Search for the cell housing the specified text and yield its [x, y] center coordinate. 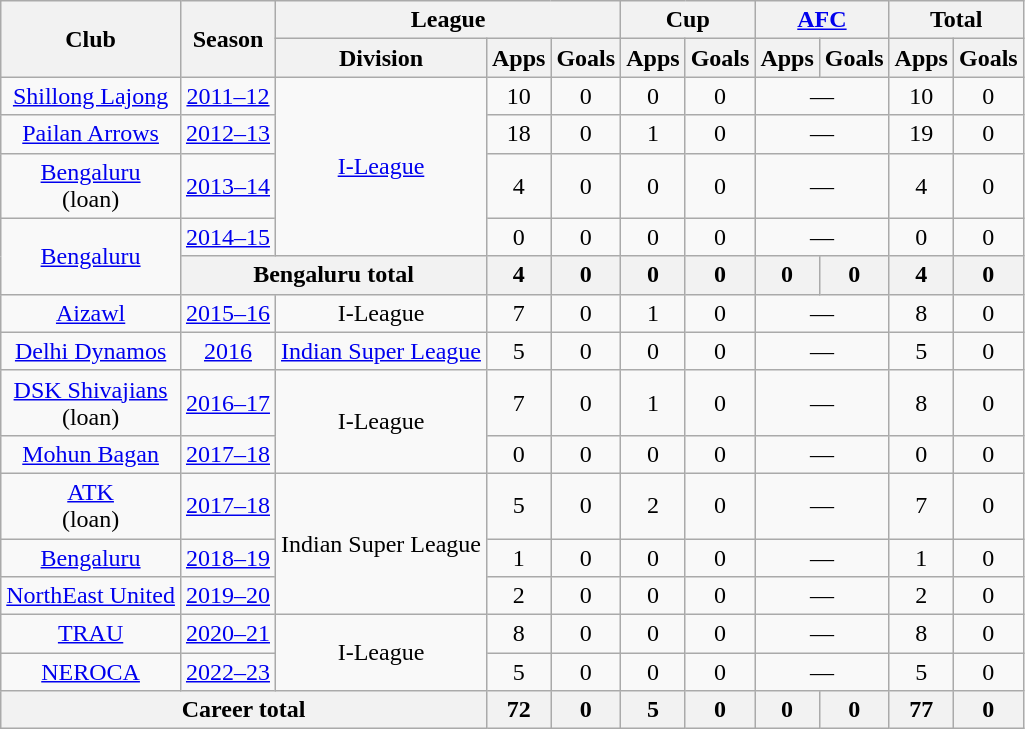
2015–16 [228, 313]
72 [518, 710]
ATK (loan) [91, 506]
2018–19 [228, 557]
2022–23 [228, 672]
Aizawl [91, 313]
2014–15 [228, 237]
19 [921, 134]
Pailan Arrows [91, 134]
Total [956, 20]
DSK Shivajians (loan) [91, 402]
Cup [688, 20]
2012–13 [228, 134]
Mohun Bagan [91, 454]
2013–14 [228, 186]
77 [921, 710]
Shillong Lajong [91, 96]
Career total [244, 710]
2016 [228, 351]
2019–20 [228, 596]
League [448, 20]
Delhi Dynamos [91, 351]
NEROCA [91, 672]
Season [228, 39]
2016–17 [228, 402]
2011–12 [228, 96]
2020–21 [228, 634]
TRAU [91, 634]
AFC [822, 20]
Bengaluru (loan) [91, 186]
18 [518, 134]
Bengaluru total [333, 275]
Division [382, 58]
NorthEast United [91, 596]
Club [91, 39]
